Capture the cell that displays the provided text and extract its (x, y) central coordinate. 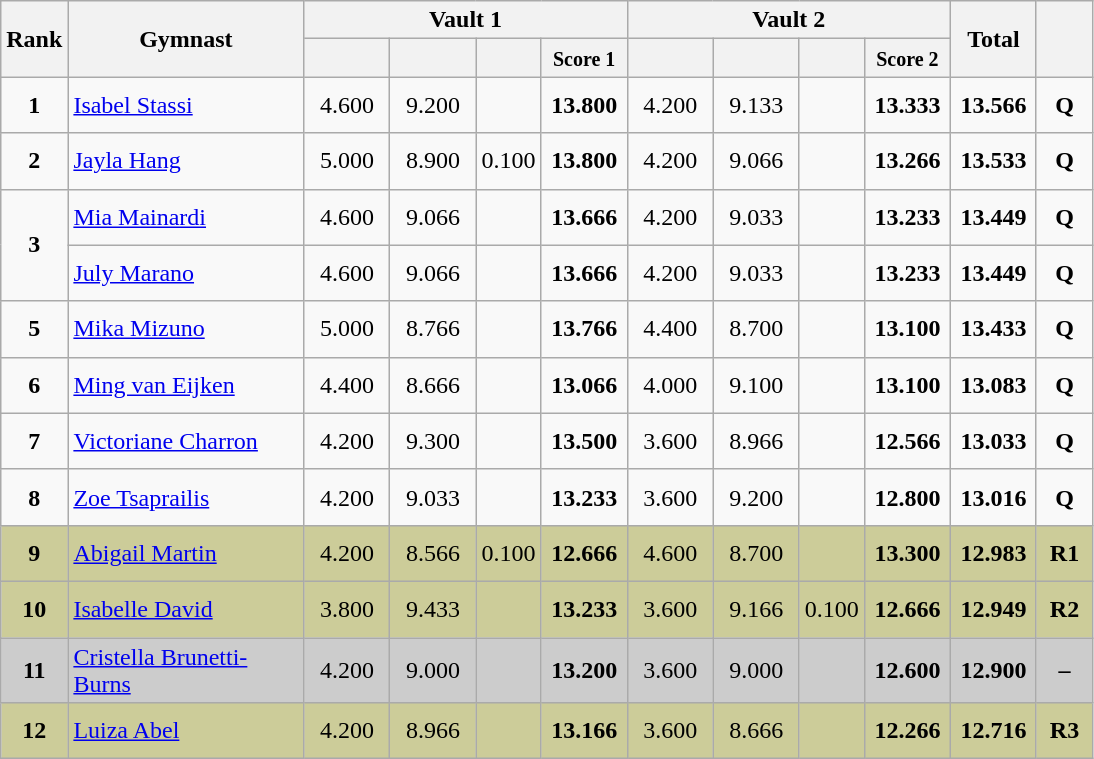
Total (993, 39)
13.333 (907, 105)
Vault 2 (788, 20)
13.500 (584, 441)
9.100 (756, 385)
3.800 (347, 609)
13.766 (584, 329)
12.900 (993, 670)
R3 (1064, 731)
13.016 (993, 497)
13.033 (993, 441)
5 (34, 329)
13.200 (584, 670)
Jayla Hang (186, 161)
Isabelle David (186, 609)
12.566 (907, 441)
10 (34, 609)
Vault 1 (466, 20)
13.166 (584, 731)
3 (34, 245)
Gymnast (186, 39)
9.133 (756, 105)
Isabel Stassi (186, 105)
13.566 (993, 105)
13.433 (993, 329)
13.266 (907, 161)
Abigail Martin (186, 553)
9.433 (433, 609)
Rank (34, 39)
Cristella Brunetti-Burns (186, 670)
Luiza Abel (186, 731)
9 (34, 553)
Mia Mainardi (186, 217)
Score 1 (584, 58)
2 (34, 161)
6 (34, 385)
12 (34, 731)
July Marano (186, 273)
4.000 (670, 385)
13.300 (907, 553)
9.300 (433, 441)
Score 2 (907, 58)
8.900 (433, 161)
9.166 (756, 609)
8 (34, 497)
1 (34, 105)
8.766 (433, 329)
12.800 (907, 497)
Zoe Tsaprailis (186, 497)
13.083 (993, 385)
Mika Mizuno (186, 329)
7 (34, 441)
R1 (1064, 553)
12.983 (993, 553)
8.566 (433, 553)
11 (34, 670)
– (1064, 670)
Ming van Eijken (186, 385)
12.266 (907, 731)
12.716 (993, 731)
13.066 (584, 385)
12.600 (907, 670)
Victoriane Charron (186, 441)
R2 (1064, 609)
12.949 (993, 609)
13.533 (993, 161)
